Pinpoint the cell where the given text exists, returning its [X, Y] midpoint coordinate. 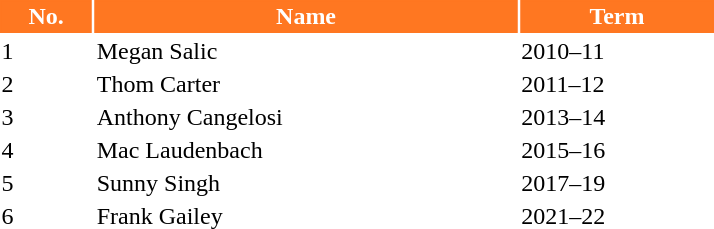
5 [46, 183]
2011–12 [617, 84]
Thom Carter [306, 84]
2010–11 [617, 51]
Sunny Singh [306, 183]
No. [46, 16]
Megan Salic [306, 51]
Mac Laudenbach [306, 150]
4 [46, 150]
2013–14 [617, 117]
2015–16 [617, 150]
Anthony Cangelosi [306, 117]
Term [617, 16]
Name [306, 16]
3 [46, 117]
1 [46, 51]
2 [46, 84]
2017–19 [617, 183]
